Find where the given text appears and provide that cell's center as (X, Y) coordinate. 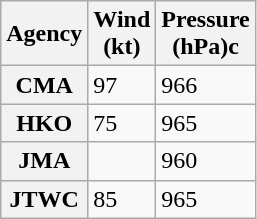
Wind(kt) (122, 34)
Agency (44, 34)
CMA (44, 85)
75 (122, 123)
960 (206, 161)
Pressure(hPa)c (206, 34)
HKO (44, 123)
85 (122, 199)
97 (122, 85)
JMA (44, 161)
JTWC (44, 199)
966 (206, 85)
